From the cell containing the given text, extract its center point as [x, y] coordinate. 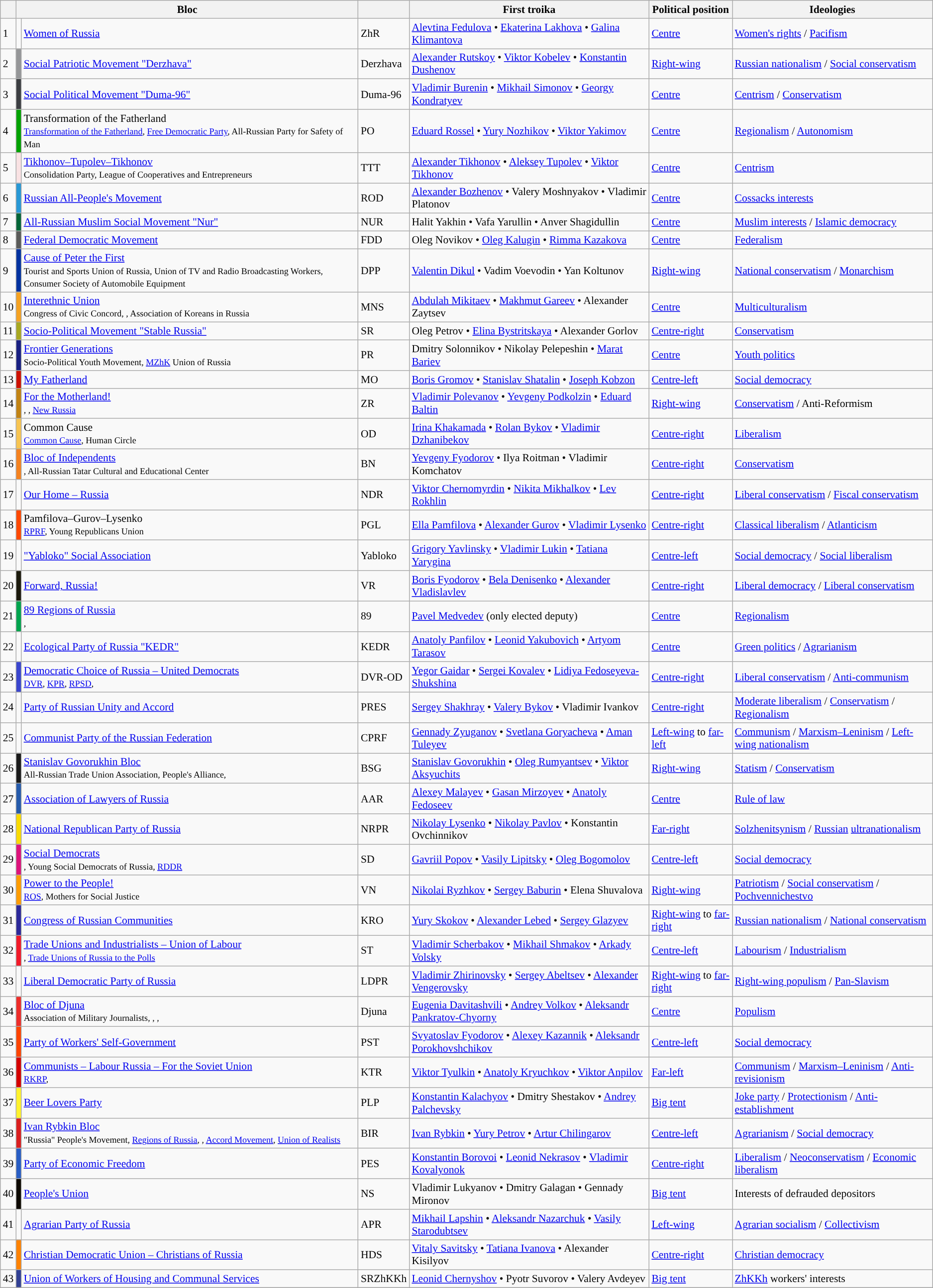
Federal Democratic Movement [190, 240]
24 [8, 707]
Power to the People!ROS, Mothers for Social Justice [190, 890]
Socio-Political Movement "Stable Russia" [190, 331]
Russian All-People's Movement [190, 198]
27 [8, 799]
Bloc of Independents, All-Russian Tatar Cultural and Educational Center [190, 465]
Forward, Russia! [190, 586]
20 [8, 586]
MNS [384, 307]
Halit Yakhin • Vafa Yarullin • Anver Shagidullin [529, 222]
89 Regions of Russia, [190, 616]
Liberal conservatism / Anti-communism [832, 678]
All-Russian Muslim Social Movement "Nur" [190, 222]
Communist Party of the Russian Federation [190, 738]
VN [384, 890]
Valentin Dikul • Vadim Voevodin • Yan Koltunov [529, 271]
Social Democrats, Young Social Democrats of Russia, RDDR [190, 860]
Christian Democratic Union – Christians of Russia [190, 1255]
Interethnic UnionCongress of Civic Concord, , Association of Koreans in Russia [190, 307]
DPP [384, 271]
18 [8, 525]
Party of Economic Freedom [190, 1164]
BIR [384, 1133]
Yevgeny Fyodorov • Ilya Roitman • Vladimir Komchatov [529, 465]
ZR [384, 403]
NDR [384, 495]
Ivan Rybkin Bloc"Russia" People's Movement, Regions of Russia, , Accord Movement, Union of Realists [190, 1133]
APR [384, 1225]
People's Union [190, 1194]
Vladimir Zhirinovsky • Sergey Abeltsev • Alexander Vengerovsky [529, 981]
KEDR [384, 647]
26 [8, 768]
Vladimir Burenin • Mikhail Simonov • Georgy Kondratyev [529, 95]
Ecological Party of Russia "KEDR" [190, 647]
Communism / Marxism–Leninism / Left-wing nationalism [832, 738]
"Yabloko" Social Association [190, 555]
33 [8, 981]
Ideologies [832, 9]
Tikhonov–Tupolev–TikhonovConsolidation Party, League of Cooperatives and Entrepreneurs [190, 168]
Social Patriotic Movement "Derzhava" [190, 64]
ZhR [384, 34]
37 [8, 1102]
TTT [384, 168]
Far-right [691, 829]
10 [8, 307]
ST [384, 951]
Moderate liberalism / Conservatism / Regionalism [832, 707]
Trade Unions and Industrialists – Union of Labour, Trade Unions of Russia to the Polls [190, 951]
Leonid Chernyshov • Pyotr Suvorov • Valery Avdeyev [529, 1279]
19 [8, 555]
AAR [384, 799]
PRES [384, 707]
3 [8, 95]
Christian democracy [832, 1255]
SR [384, 331]
40 [8, 1194]
38 [8, 1133]
2 [8, 64]
25 [8, 738]
Duma-96 [384, 95]
35 [8, 1042]
Gavriil Popov • Vasily Lipitsky • Oleg Bogomolov [529, 860]
Mikhail Lapshin • Aleksandr Nazarchuk • Vasily Starodubtsev [529, 1225]
Liberal conservatism / Fiscal conservatism [832, 495]
4 [8, 131]
Communism / Marxism–Leninism / Anti-revisionism [832, 1073]
Far-left [691, 1073]
Left-wing [691, 1225]
41 [8, 1225]
Social democracy / Social liberalism [832, 555]
6 [8, 198]
Liberalism [832, 434]
Stanislav Govorukhin • Oleg Rumyantsev • Viktor Aksyuchits [529, 768]
Pamfilova–Gurov–LysenkoRPRF, Young Republicans Union [190, 525]
Oleg Petrov • Elina Bystritskaya • Alexander Gorlov [529, 331]
Right-wing populism / Pan-Slavism [832, 981]
For the Motherland!, , New Russia [190, 403]
Agrarian socialism / Collectivism [832, 1225]
PO [384, 131]
Left-wing to far-left [691, 738]
12 [8, 355]
Russian nationalism / Social conservatism [832, 64]
Beer Lovers Party [190, 1102]
21 [8, 616]
Youth politics [832, 355]
Russian nationalism / National conservatism [832, 920]
My Fatherland [190, 380]
ROD [384, 198]
Frontier GenerationsSocio-Political Youth Movement, MZhK Union of Russia [190, 355]
Green politics / Agrarianism [832, 647]
Derzhava [384, 64]
SD [384, 860]
Oleg Novikov • Oleg Kalugin • Rimma Kazakova [529, 240]
Ella Pamfilova • Alexander Gurov • Vladimir Lysenko [529, 525]
KTR [384, 1073]
1 [8, 34]
Vladimir Scherbakov • Mikhail Shmakov • Arkady Volsky [529, 951]
Cause of Peter the FirstTourist and Sports Union of Russia, Union of TV and Radio Broadcasting Workers, Consumer Society of Automobile Equipment [190, 271]
Boris Gromov • Stanislav Shatalin • Joseph Kobzon [529, 380]
Anatoly Panfilov • Leonid Yakubovich • Artyom Tarasov [529, 647]
Regionalism / Autonomism [832, 131]
Labourism / Industrialism [832, 951]
Pavel Medvedev (only elected deputy) [529, 616]
Viktor Tyulkin • Anatoly Kryuchkov • Viktor Anpilov [529, 1073]
Grigory Yavlinsky • Vladimir Lukin • Tatiana Yarygina [529, 555]
Multiculturalism [832, 307]
Statism / Conservatism [832, 768]
Agrarianism / Social democracy [832, 1133]
FDD [384, 240]
Women of Russia [190, 34]
Yury Skokov • Alexander Lebed • Sergey Glazyev [529, 920]
30 [8, 890]
Association of Lawyers of Russia [190, 799]
Yegor Gaidar • Sergei Kovalev • Lidiya Fedoseyeva-Shukshina [529, 678]
National conservatism / Monarchism [832, 271]
KRO [384, 920]
Bloc of DjunaAssociation of Military Journalists, , , [190, 1012]
Communists – Labour Russia – For the Soviet UnionRKRP, [190, 1073]
Women's rights / Pacifism [832, 34]
Federalism [832, 240]
Transformation of the FatherlandTransformation of the Fatherland, Free Democratic Party, All-Russian Party for Safety of Man [190, 131]
Vitaly Savitsky • Tatiana Ivanova • Alexander Kisilyov [529, 1255]
Interests of defrauded depositors [832, 1194]
Regionalism [832, 616]
Liberal democracy / Liberal conservatism [832, 586]
PES [384, 1164]
PR [384, 355]
Nikolay Lysenko • Nikolay Pavlov • Konstantin Ovchinnikov [529, 829]
Union of Workers of Housing and Communal Services [190, 1279]
Political position [691, 9]
14 [8, 403]
Party of Workers' Self-Government [190, 1042]
Eduard Rossel • Yury Nozhikov • Viktor Yakimov [529, 131]
Social Political Movement "Duma-96" [190, 95]
ZhKKh workers' interests [832, 1279]
Abdulah Mikitaev • Makhmut Gareev • Alexander Zaytsev [529, 307]
NUR [384, 222]
Populism [832, 1012]
Common CauseCommon Cause, Human Circle [190, 434]
31 [8, 920]
National Republican Party of Russia [190, 829]
Agrarian Party of Russia [190, 1225]
Alexander Bozhenov • Valery Moshnyakov • Vladimir Platonov [529, 198]
Boris Fyodorov • Bela Denisenko • Alexander Vladislavlev [529, 586]
Eugenia Davitashvili • Andrey Volkov • Aleksandr Pankratov-Chyorny [529, 1012]
Gennady Zyuganov • Svetlana Goryacheva • Aman Tuleyev [529, 738]
Solzhenitsynism / Russian ultranationalism [832, 829]
Our Home – Russia [190, 495]
SRZhKKh [384, 1279]
39 [8, 1164]
NRPR [384, 829]
Cossacks interests [832, 198]
VR [384, 586]
BN [384, 465]
Konstantin Kalachyov • Dmitry Shestakov • Andrey Palchevsky [529, 1102]
Centrism [832, 168]
Liberal Democratic Party of Russia [190, 981]
Svyatoslav Fyodorov • Alexey Kazannik • Aleksandr Porokhovshchikov [529, 1042]
11 [8, 331]
89 [384, 616]
16 [8, 465]
Dmitry Solonnikov • Nikolay Pelepeshin • Marat Bariev [529, 355]
First troika [529, 9]
Ivan Rybkin • Yury Petrov • Artur Chilingarov [529, 1133]
Bloc [187, 9]
15 [8, 434]
Congress of Russian Communities [190, 920]
32 [8, 951]
Vladimir Lukyanov • Dmitry Galagan • Gennady Mironov [529, 1194]
LDPR [384, 981]
HDS [384, 1255]
Patriotism / Social conservatism / Pochvennichestvo [832, 890]
Irina Khakamada • Rolan Bykov • Vladimir Dzhanibekov [529, 434]
Stanislav Govorukhin BlocAll-Russian Trade Union Association, People's Alliance, [190, 768]
Classical liberalism / Atlanticism [832, 525]
Nikolai Ryzhkov • Sergey Baburin • Elena Shuvalova [529, 890]
Alevtina Fedulova • Ekaterina Lakhova • Galina Klimantova [529, 34]
DVR-OD [384, 678]
Joke party / Protectionism / Anti-establishment [832, 1102]
Vladimir Polevanov • Yevgeny Podkolzin • Eduard Baltin [529, 403]
Centrism / Conservatism [832, 95]
36 [8, 1073]
PLP [384, 1102]
CPRF [384, 738]
9 [8, 271]
23 [8, 678]
MO [384, 380]
OD [384, 434]
Alexander Tikhonov • Aleksey Tupolev • Viktor Tikhonov [529, 168]
34 [8, 1012]
Djuna [384, 1012]
13 [8, 380]
Liberalism / Neoconservatism / Economic liberalism [832, 1164]
17 [8, 495]
NS [384, 1194]
BSG [384, 768]
Democratic Choice of Russia – United DemocratsDVR, KPR, RPSD, [190, 678]
7 [8, 222]
Yabloko [384, 555]
29 [8, 860]
5 [8, 168]
42 [8, 1255]
Viktor Chernomyrdin • Nikita Mikhalkov • Lev Rokhlin [529, 495]
Konstantin Borovoi • Leonid Nekrasov • Vladimir Kovalyonok [529, 1164]
Rule of law [832, 799]
28 [8, 829]
PST [384, 1042]
Party of Russian Unity and Accord [190, 707]
22 [8, 647]
Alexander Rutskoy • Viktor Kobelev • Konstantin Dushenov [529, 64]
Alexey Malayev • Gasan Mirzoyev • Anatoly Fedoseev [529, 799]
PGL [384, 525]
43 [8, 1279]
Muslim interests / Islamic democracy [832, 222]
Conservatism / Anti-Reformism [832, 403]
8 [8, 240]
Sergey Shakhray • Valery Bykov • Vladimir Ivankov [529, 707]
